Output the (X, Y) coordinate of the center of the cell containing the given text.  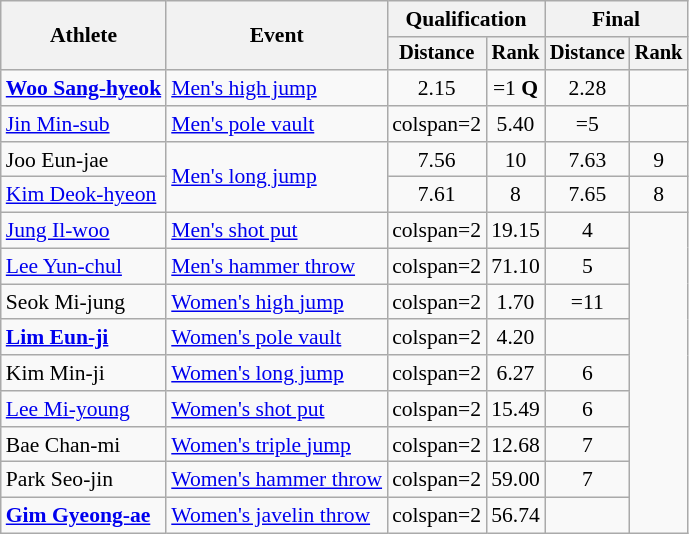
Athlete (84, 36)
Event (276, 36)
Final (616, 19)
Jin Min-sub (84, 124)
=11 (588, 302)
Men's pole vault (276, 124)
Lee Yun-chul (84, 267)
19.15 (516, 231)
Seok Mi-jung (84, 302)
Women's long jump (276, 373)
=1 Q (516, 88)
Men's hammer throw (276, 267)
Kim Min-ji (84, 373)
15.49 (516, 409)
7.63 (588, 160)
Jung Il-woo (84, 231)
Joo Eun-jae (84, 160)
Women's triple jump (276, 445)
10 (516, 160)
Gim Gyeong-ae (84, 516)
Women's shot put (276, 409)
Bae Chan-mi (84, 445)
Women's hammer throw (276, 480)
2.15 (436, 88)
7.65 (588, 195)
Park Seo-jin (84, 480)
2.28 (588, 88)
4.20 (516, 338)
7.56 (436, 160)
6.27 (516, 373)
Woo Sang-hyeok (84, 88)
59.00 (516, 480)
12.68 (516, 445)
Lee Mi-young (84, 409)
Women's pole vault (276, 338)
1.70 (516, 302)
9 (659, 160)
Lim Eun-ji (84, 338)
Men's shot put (276, 231)
Men's high jump (276, 88)
=5 (588, 124)
Qualification (466, 19)
Women's high jump (276, 302)
Women's javelin throw (276, 516)
5 (588, 267)
4 (588, 231)
Kim Deok-hyeon (84, 195)
56.74 (516, 516)
7.61 (436, 195)
5.40 (516, 124)
71.10 (516, 267)
Men's long jump (276, 178)
